Pinpoint the cell where the given text exists, returning its (x, y) midpoint coordinate. 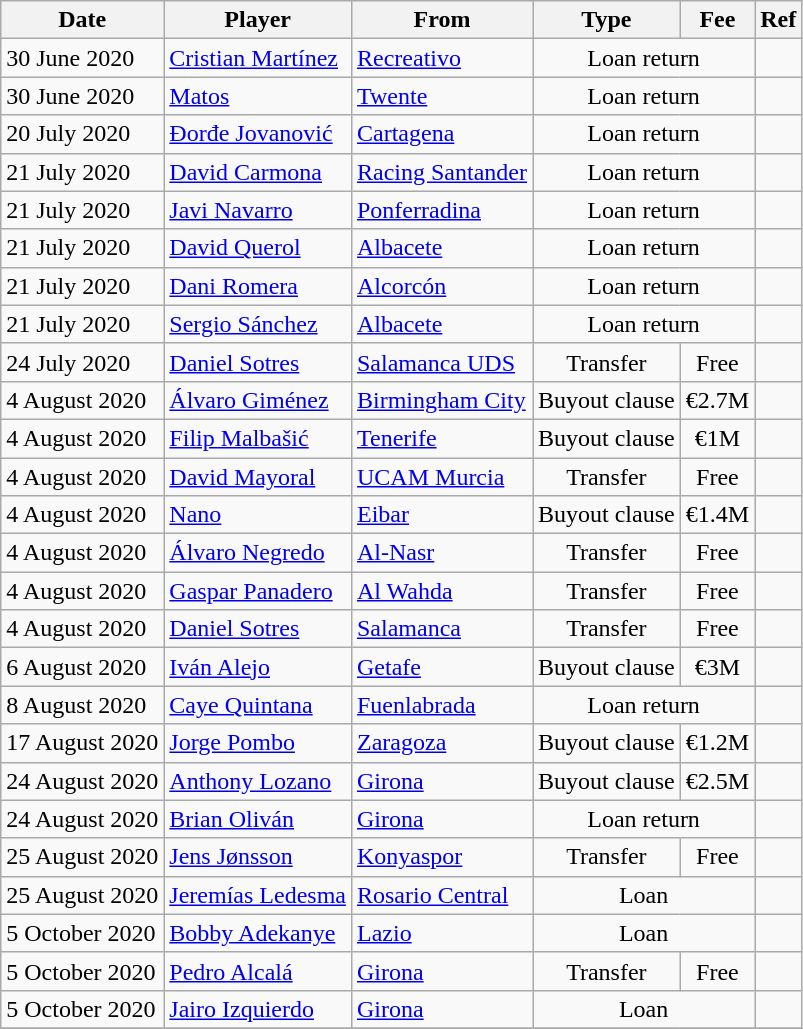
Brian Oliván (258, 819)
Lazio (442, 933)
€3M (717, 667)
Konyaspor (442, 857)
Date (82, 20)
Nano (258, 515)
Caye Quintana (258, 705)
Player (258, 20)
€2.5M (717, 781)
Jens Jønsson (258, 857)
David Mayoral (258, 477)
Recreativo (442, 58)
Jairo Izquierdo (258, 1009)
€1.4M (717, 515)
Filip Malbašić (258, 438)
Birmingham City (442, 400)
Bobby Adekanye (258, 933)
Álvaro Giménez (258, 400)
€1.2M (717, 743)
Salamanca UDS (442, 362)
Twente (442, 96)
Đorđe Jovanović (258, 134)
Cristian Martínez (258, 58)
From (442, 20)
Anthony Lozano (258, 781)
Matos (258, 96)
Gaspar Panadero (258, 591)
Zaragoza (442, 743)
David Carmona (258, 172)
Ponferradina (442, 210)
Alcorcón (442, 286)
Racing Santander (442, 172)
17 August 2020 (82, 743)
David Querol (258, 248)
Getafe (442, 667)
Al-Nasr (442, 553)
Eibar (442, 515)
Cartagena (442, 134)
€1M (717, 438)
Javi Navarro (258, 210)
Dani Romera (258, 286)
Pedro Alcalá (258, 971)
Sergio Sánchez (258, 324)
Jeremías Ledesma (258, 895)
Rosario Central (442, 895)
Type (606, 20)
Al Wahda (442, 591)
8 August 2020 (82, 705)
24 July 2020 (82, 362)
€2.7M (717, 400)
Fee (717, 20)
Fuenlabrada (442, 705)
UCAM Murcia (442, 477)
Álvaro Negredo (258, 553)
20 July 2020 (82, 134)
Tenerife (442, 438)
Ref (778, 20)
6 August 2020 (82, 667)
Jorge Pombo (258, 743)
Iván Alejo (258, 667)
Salamanca (442, 629)
